Output the (X, Y) coordinate of the center of the cell containing the given text.  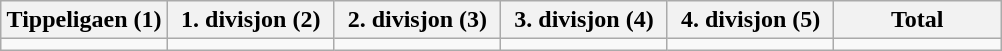
4. divisjon (5) (750, 20)
Tippeligaen (1) (84, 20)
2. divisjon (3) (418, 20)
Total (918, 20)
1. divisjon (2) (250, 20)
3. divisjon (4) (584, 20)
